Capture the cell that displays the provided text and extract its (X, Y) central coordinate. 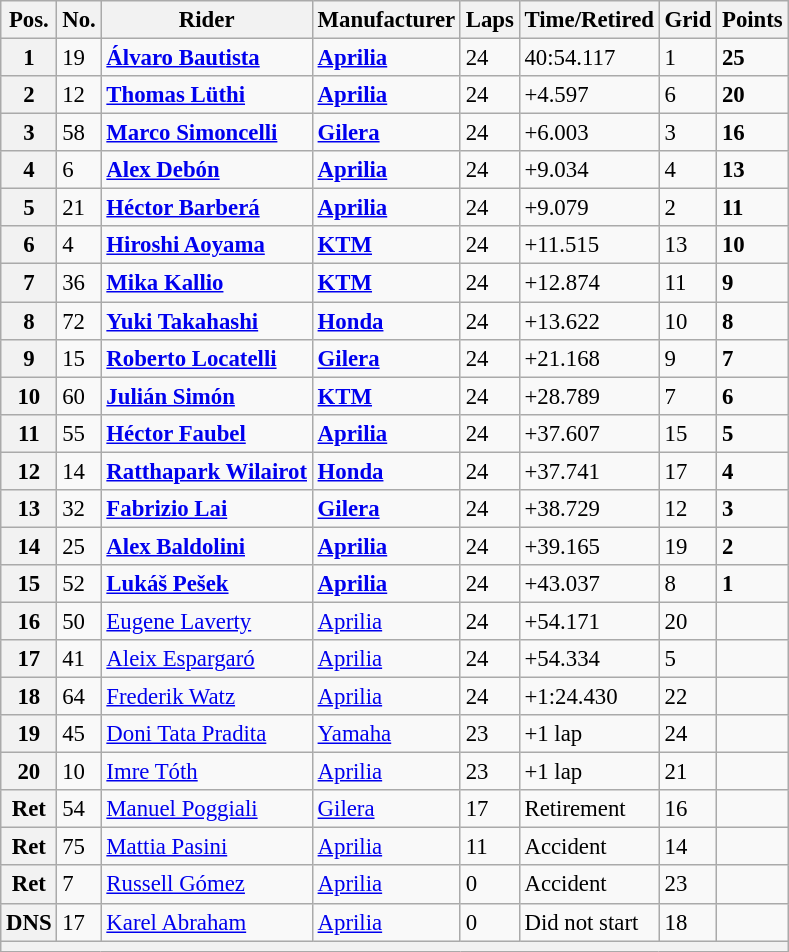
Grid (688, 20)
Pos. (29, 20)
Eugene Laverty (206, 621)
Yuki Takahashi (206, 321)
Karel Abraham (206, 922)
Mika Kallio (206, 283)
+21.168 (589, 358)
+9.079 (589, 208)
DNS (29, 922)
+37.741 (589, 471)
Laps (490, 20)
Imre Tóth (206, 772)
Julián Simón (206, 396)
Manufacturer (386, 20)
Russell Gómez (206, 885)
58 (79, 133)
Hiroshi Aoyama (206, 245)
Marco Simoncelli (206, 133)
+13.622 (589, 321)
+11.515 (589, 245)
Time/Retired (589, 20)
40:54.117 (589, 58)
+28.789 (589, 396)
Thomas Lüthi (206, 95)
64 (79, 697)
+38.729 (589, 509)
Retirement (589, 809)
+37.607 (589, 433)
+54.334 (589, 659)
Lukáš Pešek (206, 584)
32 (79, 509)
55 (79, 433)
Points (752, 20)
+43.037 (589, 584)
Alex Baldolini (206, 546)
50 (79, 621)
41 (79, 659)
+1:24.430 (589, 697)
+54.171 (589, 621)
Rider (206, 20)
45 (79, 734)
Héctor Faubel (206, 433)
36 (79, 283)
No. (79, 20)
+12.874 (589, 283)
Héctor Barberá (206, 208)
Did not start (589, 922)
52 (79, 584)
Frederik Watz (206, 697)
Aleix Espargaró (206, 659)
54 (79, 809)
75 (79, 847)
Alex Debón (206, 170)
Ratthapark Wilairot (206, 471)
60 (79, 396)
Manuel Poggiali (206, 809)
22 (688, 697)
Doni Tata Pradita (206, 734)
+9.034 (589, 170)
72 (79, 321)
Fabrizio Lai (206, 509)
+39.165 (589, 546)
Mattia Pasini (206, 847)
+4.597 (589, 95)
+6.003 (589, 133)
Álvaro Bautista (206, 58)
Yamaha (386, 734)
Roberto Locatelli (206, 358)
